Detect which cell encompasses the target text, then output its (x, y) center coordinate. 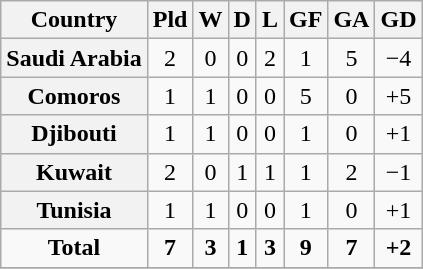
+5 (398, 96)
9 (306, 248)
Comoros (74, 96)
Pld (170, 20)
L (270, 20)
GD (398, 20)
Saudi Arabia (74, 58)
Total (74, 248)
Country (74, 20)
GA (352, 20)
W (210, 20)
GF (306, 20)
Djibouti (74, 134)
D (242, 20)
Kuwait (74, 172)
+2 (398, 248)
Tunisia (74, 210)
−1 (398, 172)
−4 (398, 58)
